Return the (x, y) coordinate for the center point of the cell that contains the specified text.  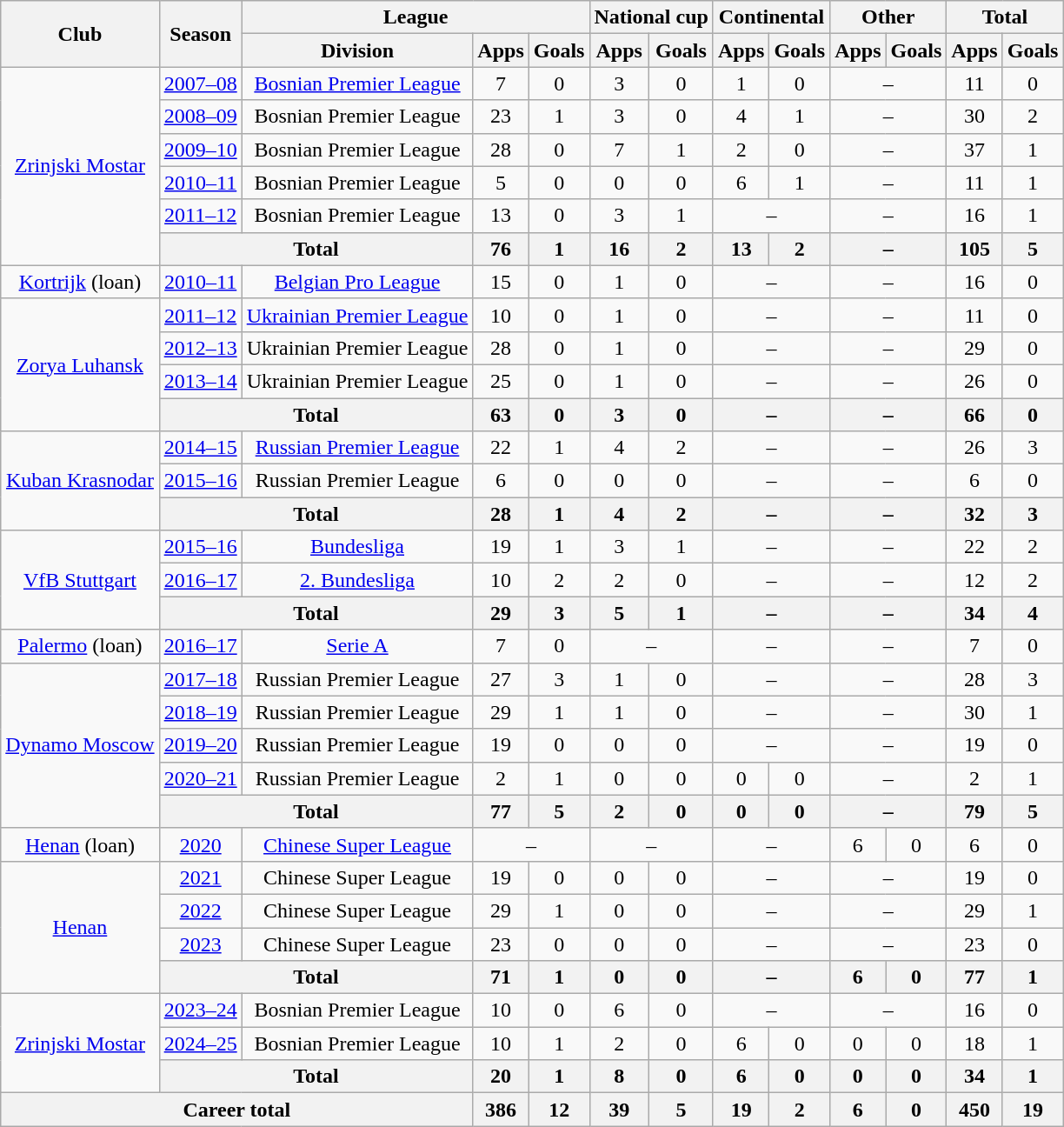
National cup (651, 17)
105 (974, 249)
Career total (236, 1110)
Season (200, 34)
386 (501, 1110)
66 (974, 415)
2008–09 (200, 117)
63 (501, 415)
2013–14 (200, 381)
8 (619, 1077)
Henan (loan) (80, 844)
Dynamo Moscow (80, 745)
15 (501, 282)
League (416, 17)
VfB Stuttgart (80, 580)
2022 (200, 910)
27 (501, 679)
2024–25 (200, 1044)
Zorya Luhansk (80, 364)
25 (501, 381)
450 (974, 1110)
Kortrijk (loan) (80, 282)
Continental (771, 17)
Serie A (357, 646)
37 (974, 150)
76 (501, 249)
2009–10 (200, 150)
32 (974, 514)
2014–15 (200, 448)
79 (974, 811)
Palermo (loan) (80, 646)
2020–21 (200, 778)
2. Bundesliga (357, 580)
2020 (200, 844)
18 (974, 1044)
Bundesliga (357, 547)
2023–24 (200, 1010)
39 (619, 1110)
2019–20 (200, 745)
2017–18 (200, 679)
Other (888, 17)
20 (501, 1077)
2007–08 (200, 83)
Henan (80, 927)
Kuban Krasnodar (80, 481)
2012–13 (200, 348)
71 (501, 977)
2023 (200, 944)
Club (80, 34)
Division (357, 50)
Belgian Pro League (357, 282)
2018–19 (200, 712)
2021 (200, 877)
